Scan for the cell matching the given text and deliver its [X, Y] coordinate at center. 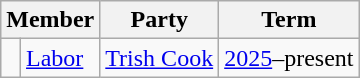
Term [289, 20]
Member [50, 20]
2025–present [289, 58]
Party [160, 20]
Trish Cook [160, 58]
Labor [60, 58]
